Pinpoint the cell where the given text exists, returning its [x, y] midpoint coordinate. 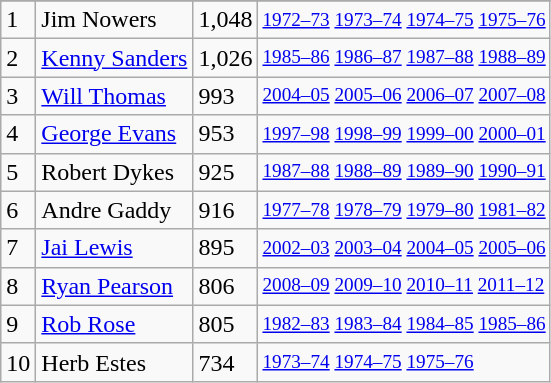
Andre Gaddy [114, 210]
1997–98 1998–99 1999–00 2000–01 [404, 134]
805 [226, 324]
Kenny Sanders [114, 58]
9 [18, 324]
1972–73 1973–74 1974–75 1975–76 [404, 20]
806 [226, 286]
Jim Nowers [114, 20]
1982–83 1983–84 1984–85 1985–86 [404, 324]
Jai Lewis [114, 248]
Robert Dykes [114, 172]
Herb Estes [114, 362]
925 [226, 172]
916 [226, 210]
8 [18, 286]
5 [18, 172]
1977–78 1978–79 1979–80 1981–82 [404, 210]
993 [226, 96]
2004–05 2005–06 2006–07 2007–08 [404, 96]
7 [18, 248]
2008–09 2009–10 2010–11 2011–12 [404, 286]
1987–88 1988–89 1989–90 1990–91 [404, 172]
6 [18, 210]
4 [18, 134]
953 [226, 134]
2 [18, 58]
1985–86 1986–87 1987–88 1988–89 [404, 58]
Rob Rose [114, 324]
Ryan Pearson [114, 286]
1 [18, 20]
895 [226, 248]
3 [18, 96]
734 [226, 362]
1,026 [226, 58]
2002–03 2003–04 2004–05 2005–06 [404, 248]
1,048 [226, 20]
10 [18, 362]
1973–74 1974–75 1975–76 [404, 362]
George Evans [114, 134]
Will Thomas [114, 96]
